Find where the given text appears and provide that cell's center as (x, y) coordinate. 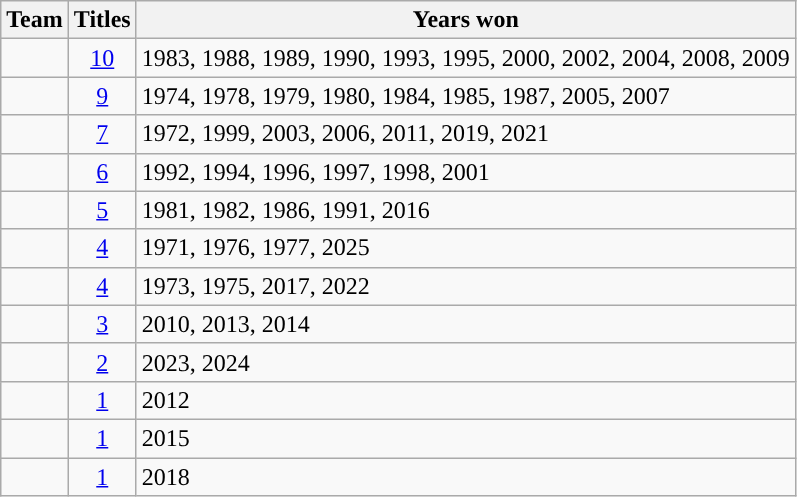
1974, 1978, 1979, 1980, 1984, 1985, 1987, 2005, 2007 (466, 96)
1981, 1982, 1986, 1991, 2016 (466, 210)
2023, 2024 (466, 362)
6 (102, 172)
3 (102, 324)
Titles (102, 20)
2015 (466, 438)
Team (35, 20)
1972, 1999, 2003, 2006, 2011, 2019, 2021 (466, 134)
1983, 1988, 1989, 1990, 1993, 1995, 2000, 2002, 2004, 2008, 2009 (466, 58)
5 (102, 210)
9 (102, 96)
7 (102, 134)
1992, 1994, 1996, 1997, 1998, 2001 (466, 172)
Years won (466, 20)
10 (102, 58)
1973, 1975, 2017, 2022 (466, 286)
2018 (466, 477)
2012 (466, 400)
2010, 2013, 2014 (466, 324)
2 (102, 362)
1971, 1976, 1977, 2025 (466, 248)
